Determine the (x, y) coordinate at the center of the cell enclosing the given text.  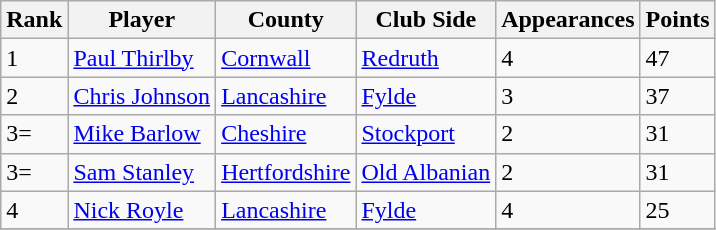
1 (34, 58)
Redruth (426, 58)
Player (142, 20)
Sam Stanley (142, 172)
County (286, 20)
37 (678, 96)
Hertfordshire (286, 172)
Cheshire (286, 134)
Paul Thirlby (142, 58)
Old Albanian (426, 172)
Rank (34, 20)
25 (678, 210)
Nick Royle (142, 210)
Chris Johnson (142, 96)
Points (678, 20)
Club Side (426, 20)
Mike Barlow (142, 134)
Stockport (426, 134)
Cornwall (286, 58)
Appearances (568, 20)
3 (568, 96)
47 (678, 58)
